Determine the [X, Y] coordinate at the center of the cell enclosing the given text.  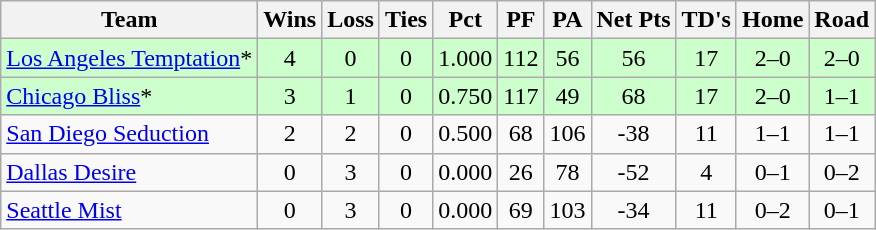
Los Angeles Temptation* [130, 58]
Wins [290, 20]
1 [351, 96]
Seattle Mist [130, 210]
Net Pts [634, 20]
Chicago Bliss* [130, 96]
-52 [634, 172]
Road [842, 20]
PF [521, 20]
TD's [706, 20]
Pct [466, 20]
26 [521, 172]
106 [568, 134]
49 [568, 96]
San Diego Seduction [130, 134]
Dallas Desire [130, 172]
0.750 [466, 96]
1.000 [466, 58]
69 [521, 210]
Ties [406, 20]
-38 [634, 134]
Loss [351, 20]
103 [568, 210]
Home [772, 20]
78 [568, 172]
112 [521, 58]
Team [130, 20]
0.500 [466, 134]
-34 [634, 210]
117 [521, 96]
PA [568, 20]
